Detect which cell encompasses the target text, then output its [X, Y] center coordinate. 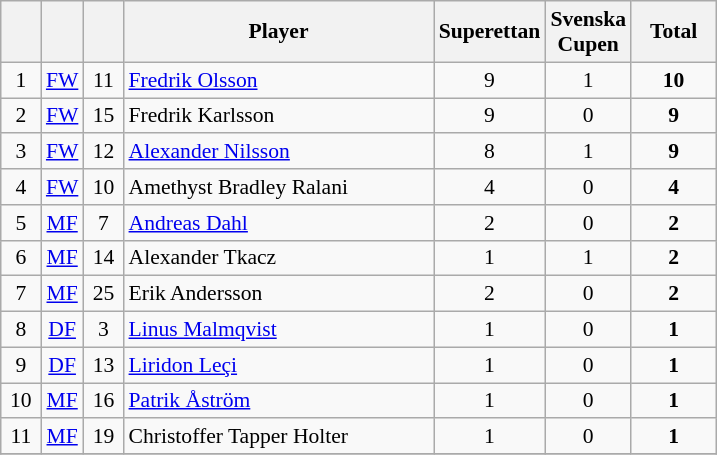
Total [674, 32]
15 [103, 116]
Svenska Cupen [588, 32]
Fredrik Olsson [279, 80]
Fredrik Karlsson [279, 116]
19 [103, 437]
16 [103, 401]
14 [103, 258]
Liridon Leçi [279, 365]
Andreas Dahl [279, 223]
Alexander Tkacz [279, 258]
Superettan [490, 32]
13 [103, 365]
25 [103, 294]
6 [21, 258]
Player [279, 32]
5 [21, 223]
Christoffer Tapper Holter [279, 437]
Amethyst Bradley Ralani [279, 187]
12 [103, 152]
Linus Malmqvist [279, 330]
Erik Andersson [279, 294]
Alexander Nilsson [279, 152]
Patrik Åström [279, 401]
